Find where the given text appears and provide that cell's center as (X, Y) coordinate. 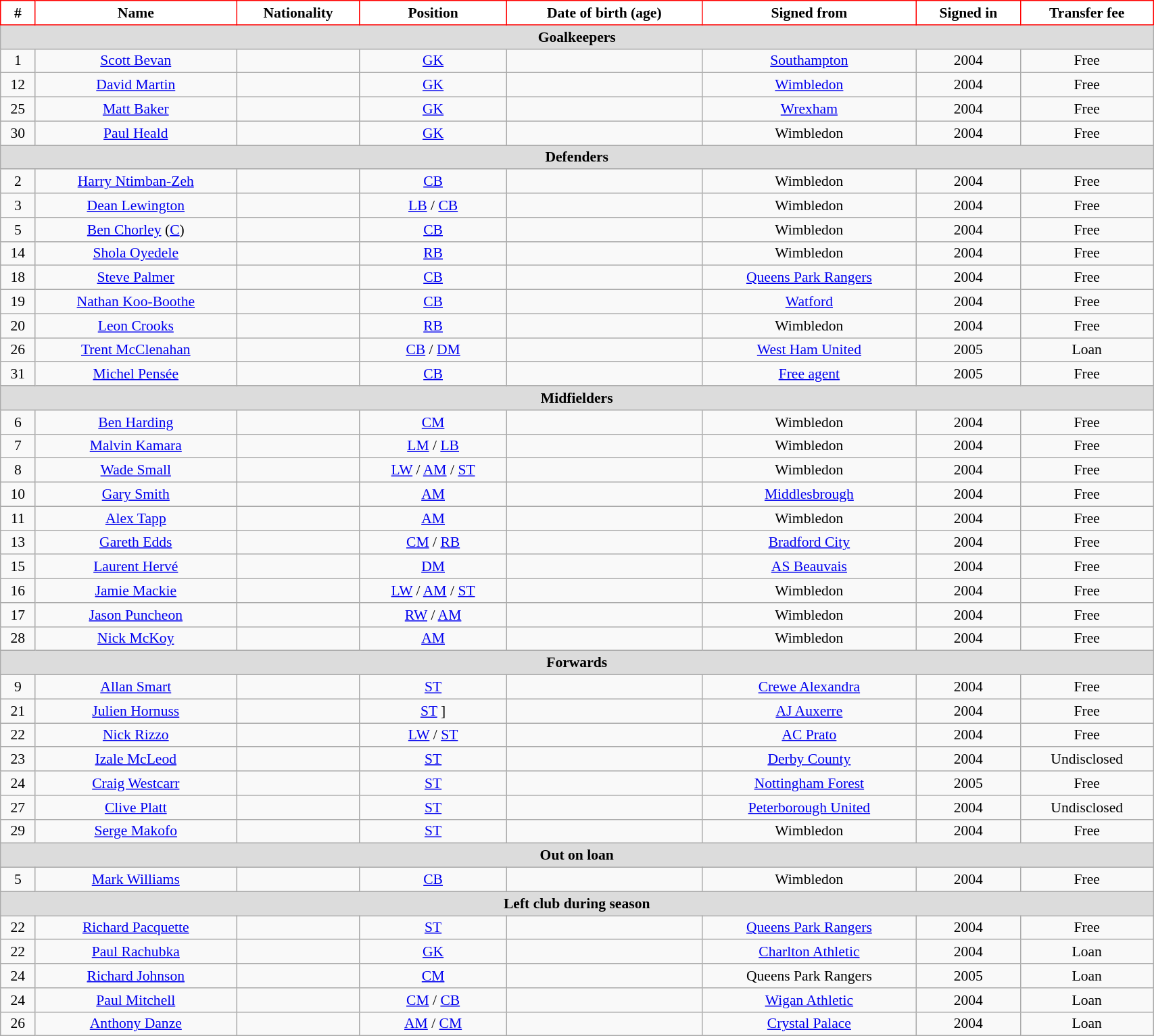
Free agent (809, 374)
Julien Hornuss (136, 711)
Nathan Koo-Boothe (136, 302)
Transfer fee (1087, 13)
14 (18, 253)
12 (18, 85)
Out on loan (577, 856)
West Ham United (809, 350)
Crewe Alexandra (809, 687)
CB / DM (433, 350)
Midfielders (577, 398)
David Martin (136, 85)
Craig Westcarr (136, 783)
Date of birth (age) (604, 13)
Middlesbrough (809, 495)
13 (18, 543)
7 (18, 446)
Gareth Edds (136, 543)
Leon Crooks (136, 326)
8 (18, 470)
# (18, 13)
Left club during season (577, 904)
28 (18, 639)
CM / RB (433, 543)
Defenders (577, 157)
20 (18, 326)
Jason Puncheon (136, 615)
Clive Platt (136, 808)
11 (18, 518)
LM / LB (433, 446)
Nationality (299, 13)
Ben Harding (136, 422)
Richard Johnson (136, 976)
Allan Smart (136, 687)
Dean Lewington (136, 205)
Wigan Athletic (809, 1000)
Izale McLeod (136, 760)
Watford (809, 302)
Trent McClenahan (136, 350)
Name (136, 13)
23 (18, 760)
AM / CM (433, 1024)
Scott Bevan (136, 61)
Gary Smith (136, 495)
3 (18, 205)
ST ] (433, 711)
Peterborough United (809, 808)
AC Prato (809, 735)
RW / AM (433, 615)
Michel Pensée (136, 374)
CM / CB (433, 1000)
15 (18, 567)
Derby County (809, 760)
Position (433, 13)
Bradford City (809, 543)
Signed in (968, 13)
Laurent Hervé (136, 567)
Nottingham Forest (809, 783)
31 (18, 374)
17 (18, 615)
AS Beauvais (809, 567)
Nick Rizzo (136, 735)
19 (18, 302)
10 (18, 495)
29 (18, 831)
Nick McKoy (136, 639)
30 (18, 133)
27 (18, 808)
Crystal Palace (809, 1024)
25 (18, 109)
21 (18, 711)
Shola Oyedele (136, 253)
Anthony Danze (136, 1024)
6 (18, 422)
1 (18, 61)
Steve Palmer (136, 278)
Matt Baker (136, 109)
LB / CB (433, 205)
Southampton (809, 61)
Mark Williams (136, 880)
Alex Tapp (136, 518)
Harry Ntimban-Zeh (136, 182)
Signed from (809, 13)
Jamie Mackie (136, 591)
Serge Makofo (136, 831)
Wrexham (809, 109)
Malvin Kamara (136, 446)
Goalkeepers (577, 37)
Richard Pacquette (136, 928)
2 (18, 182)
AJ Auxerre (809, 711)
16 (18, 591)
DM (433, 567)
Paul Rachubka (136, 952)
18 (18, 278)
9 (18, 687)
Paul Mitchell (136, 1000)
Charlton Athletic (809, 952)
Wade Small (136, 470)
Forwards (577, 663)
Ben Chorley (C) (136, 230)
Paul Heald (136, 133)
LW / ST (433, 735)
